From the cell containing the given text, extract its center point as (x, y) coordinate. 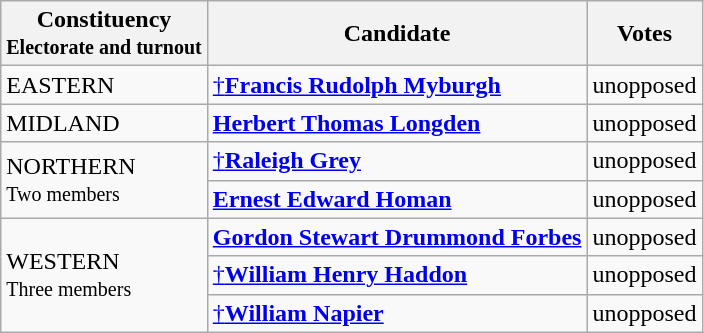
ConstituencyElectorate and turnout (104, 34)
MIDLAND (104, 123)
EASTERN (104, 85)
†William Henry Haddon (397, 275)
†William Napier (397, 313)
†Raleigh Grey (397, 161)
†Francis Rudolph Myburgh (397, 85)
Candidate (397, 34)
Herbert Thomas Longden (397, 123)
WESTERNThree members (104, 275)
Gordon Stewart Drummond Forbes (397, 237)
NORTHERNTwo members (104, 180)
Ernest Edward Homan (397, 199)
Votes (644, 34)
